Locate the cell with the specified text and output its (X, Y) center coordinate. 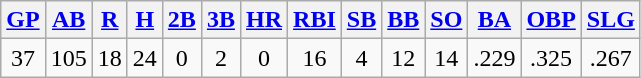
.229 (494, 58)
H (144, 20)
SO (446, 20)
14 (446, 58)
AB (68, 20)
24 (144, 58)
3B (220, 20)
16 (315, 58)
OBP (551, 20)
HR (264, 20)
2B (182, 20)
12 (404, 58)
.325 (551, 58)
2 (220, 58)
37 (23, 58)
4 (361, 58)
SB (361, 20)
GP (23, 20)
BB (404, 20)
RBI (315, 20)
.267 (610, 58)
BA (494, 20)
18 (110, 58)
105 (68, 58)
SLG (610, 20)
R (110, 20)
